Extract the [x, y] coordinate from the center of the cell holding the provided text.  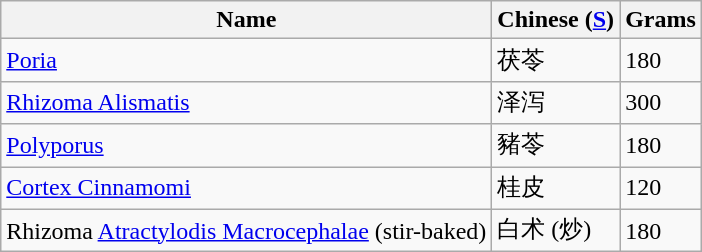
桂皮 [556, 188]
豬苓 [556, 146]
Polyporus [246, 146]
白术 (炒) [556, 230]
Grams [661, 20]
Poria [246, 60]
Rhizoma Atractylodis Macrocephalae (stir-baked) [246, 230]
120 [661, 188]
Name [246, 20]
300 [661, 102]
Rhizoma Alismatis [246, 102]
茯苓 [556, 60]
泽泻 [556, 102]
Chinese (S) [556, 20]
Cortex Cinnamomi [246, 188]
